Output the (x, y) coordinate of the center of the cell containing the given text.  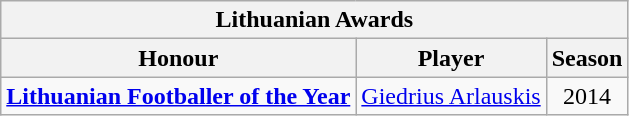
Player (451, 58)
Honour (178, 58)
Lithuanian Awards (314, 20)
2014 (587, 96)
Giedrius Arlauskis (451, 96)
Lithuanian Footballer of the Year (178, 96)
Season (587, 58)
